Provide the (X, Y) coordinate of the cell's center where the given text is located.  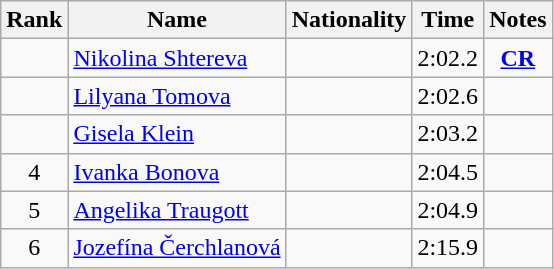
Ivanka Bonova (177, 172)
Lilyana Tomova (177, 96)
2:02.2 (448, 58)
Nikolina Shtereva (177, 58)
2:15.9 (448, 248)
6 (34, 248)
2:03.2 (448, 134)
Time (448, 20)
Jozefína Čerchlanová (177, 248)
2:04.9 (448, 210)
Angelika Traugott (177, 210)
Notes (518, 20)
Rank (34, 20)
Gisela Klein (177, 134)
Name (177, 20)
2:02.6 (448, 96)
Nationality (349, 20)
5 (34, 210)
4 (34, 172)
2:04.5 (448, 172)
CR (518, 58)
